For the text-containing cell, return its midpoint in [x, y] coordinate format. 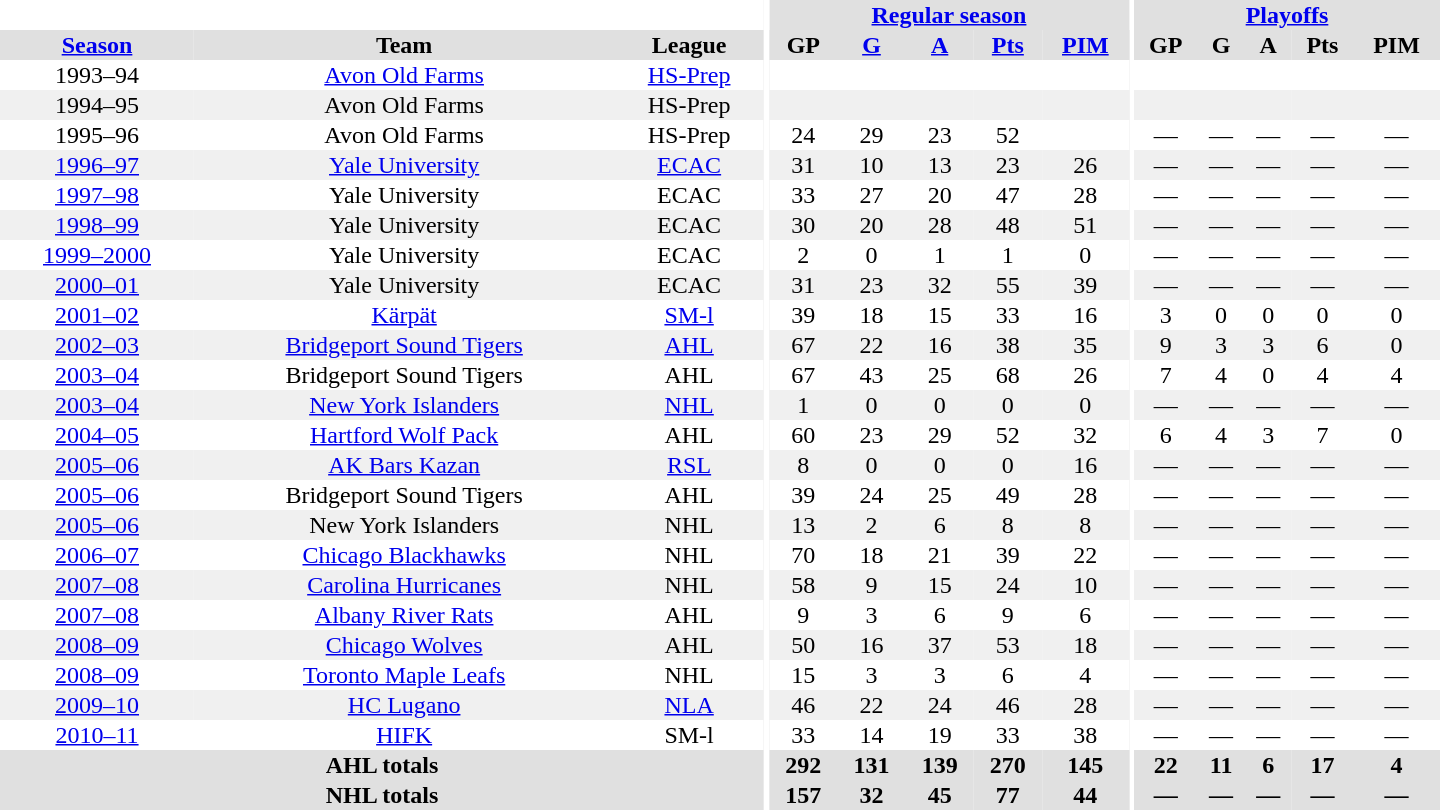
2006–07 [97, 555]
League [689, 45]
RSL [689, 465]
30 [803, 225]
2001–02 [97, 315]
27 [871, 195]
60 [803, 435]
58 [803, 585]
2010–11 [97, 735]
1999–2000 [97, 255]
Kärpät [404, 315]
NHL totals [382, 795]
50 [803, 645]
48 [1008, 225]
45 [940, 795]
1993–94 [97, 75]
Regular season [949, 15]
1997–98 [97, 195]
Chicago Wolves [404, 645]
53 [1008, 645]
AHL totals [382, 765]
68 [1008, 375]
Team [404, 45]
Albany River Rats [404, 615]
2000–01 [97, 285]
51 [1086, 225]
HC Lugano [404, 705]
NLA [689, 705]
55 [1008, 285]
2002–03 [97, 345]
Toronto Maple Leafs [404, 675]
Hartford Wolf Pack [404, 435]
131 [871, 765]
HIFK [404, 735]
70 [803, 555]
43 [871, 375]
2004–05 [97, 435]
Season [97, 45]
292 [803, 765]
AK Bars Kazan [404, 465]
19 [940, 735]
Chicago Blackhawks [404, 555]
2009–10 [97, 705]
35 [1086, 345]
47 [1008, 195]
21 [940, 555]
37 [940, 645]
Carolina Hurricanes [404, 585]
139 [940, 765]
157 [803, 795]
44 [1086, 795]
270 [1008, 765]
1998–99 [97, 225]
1994–95 [97, 105]
17 [1322, 765]
14 [871, 735]
77 [1008, 795]
1996–97 [97, 165]
1995–96 [97, 135]
11 [1220, 765]
49 [1008, 495]
145 [1086, 765]
Playoffs [1287, 15]
